Detect which cell encompasses the target text, then output its [X, Y] center coordinate. 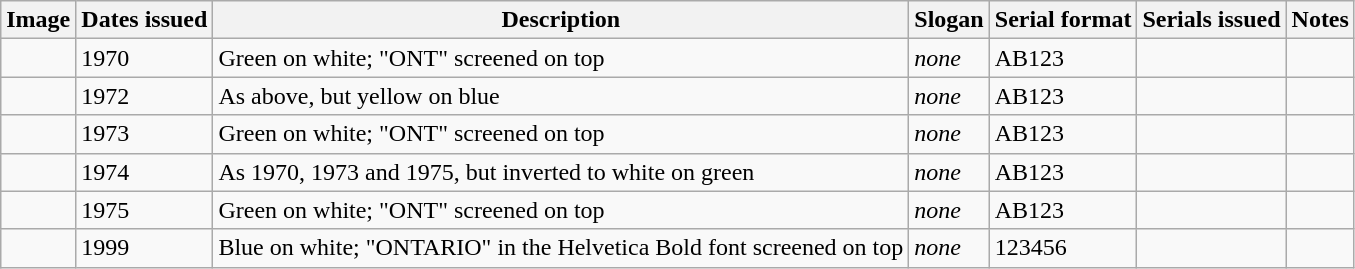
Blue on white; "ONTARIO" in the Helvetica Bold font screened on top [561, 248]
Image [38, 20]
1973 [144, 134]
As 1970, 1973 and 1975, but inverted to white on green [561, 172]
1972 [144, 96]
Serials issued [1212, 20]
123456 [1063, 248]
1970 [144, 58]
Dates issued [144, 20]
1999 [144, 248]
As above, but yellow on blue [561, 96]
1975 [144, 210]
Slogan [949, 20]
1974 [144, 172]
Notes [1320, 20]
Serial format [1063, 20]
Description [561, 20]
